Determine the (X, Y) coordinate at the center of the cell enclosing the given text.  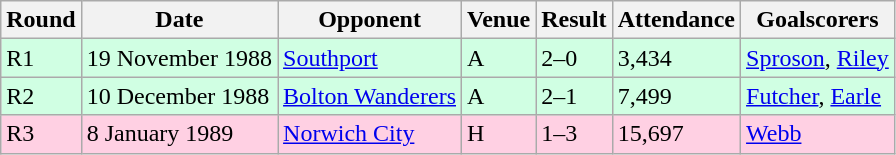
Norwich City (370, 134)
R2 (41, 96)
19 November 1988 (179, 58)
1–3 (574, 134)
2–1 (574, 96)
7,499 (676, 96)
Southport (370, 58)
Venue (499, 20)
Opponent (370, 20)
Round (41, 20)
10 December 1988 (179, 96)
15,697 (676, 134)
H (499, 134)
Sproson, Riley (818, 58)
Date (179, 20)
Webb (818, 134)
Result (574, 20)
8 January 1989 (179, 134)
Futcher, Earle (818, 96)
R1 (41, 58)
2–0 (574, 58)
Attendance (676, 20)
3,434 (676, 58)
R3 (41, 134)
Goalscorers (818, 20)
Bolton Wanderers (370, 96)
